Find where the given text appears and provide that cell's center as [X, Y] coordinate. 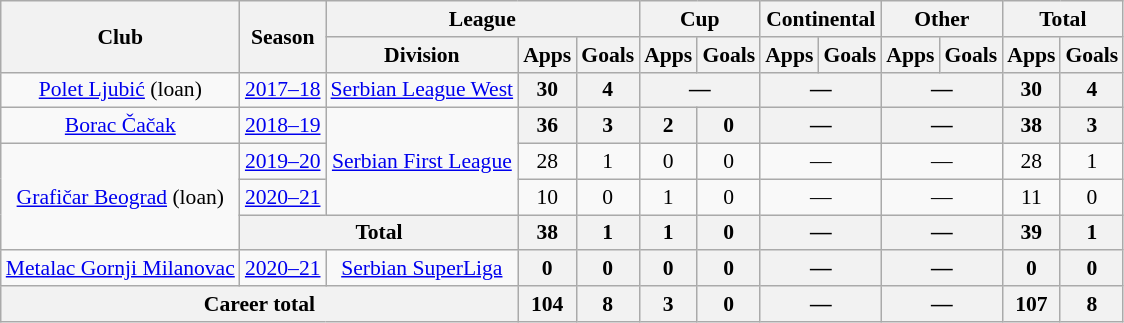
Polet Ljubić (loan) [120, 90]
Serbian League West [422, 90]
Serbian First League [422, 162]
104 [547, 304]
39 [1031, 233]
Career total [260, 304]
Division [422, 55]
2 [668, 126]
Cup [700, 19]
36 [547, 126]
10 [547, 197]
Club [120, 36]
Borac Čačak [120, 126]
Other [942, 19]
2018–19 [283, 126]
107 [1031, 304]
Season [283, 36]
2019–20 [283, 162]
Metalac Gornji Milanovac [120, 269]
2017–18 [283, 90]
11 [1031, 197]
League [483, 19]
Grafičar Beograd (loan) [120, 198]
Serbian SuperLiga [422, 269]
Continental [820, 19]
